Detect which cell encompasses the target text, then output its (x, y) center coordinate. 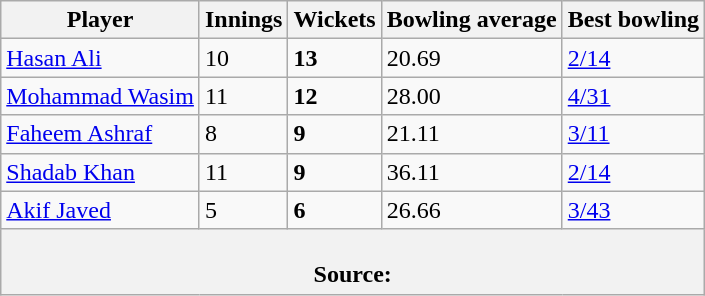
8 (243, 134)
10 (243, 58)
6 (334, 210)
4/31 (633, 96)
5 (243, 210)
28.00 (472, 96)
26.66 (472, 210)
Player (100, 20)
Bowling average (472, 20)
Mohammad Wasim (100, 96)
Hasan Ali (100, 58)
13 (334, 58)
Source: (353, 262)
Innings (243, 20)
Akif Javed (100, 210)
36.11 (472, 172)
Best bowling (633, 20)
21.11 (472, 134)
Faheem Ashraf (100, 134)
Shadab Khan (100, 172)
Wickets (334, 20)
3/43 (633, 210)
20.69 (472, 58)
3/11 (633, 134)
12 (334, 96)
